Locate the cell with the specified text and output its [x, y] center coordinate. 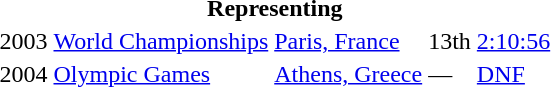
13th [450, 41]
World Championships [161, 41]
2:10:56 [513, 41]
Paris, France [348, 41]
